Locate the cell with the specified text and output its [x, y] center coordinate. 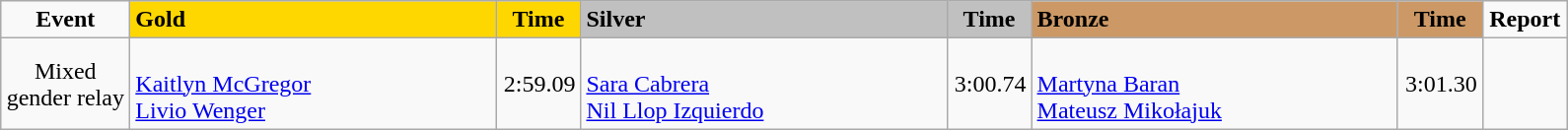
3:00.74 [989, 84]
Report [1525, 20]
Martyna BaranMateusz Mikołajuk [1215, 84]
Sara CabreraNil Llop Izquierdo [763, 84]
Kaitlyn McGregorLivio Wenger [314, 84]
Mixed gender relay [65, 84]
Gold [314, 20]
3:01.30 [1440, 84]
Event [65, 20]
Silver [763, 20]
Bronze [1215, 20]
2:59.09 [538, 84]
